Provide the [X, Y] coordinate of the cell's center where the given text is located.  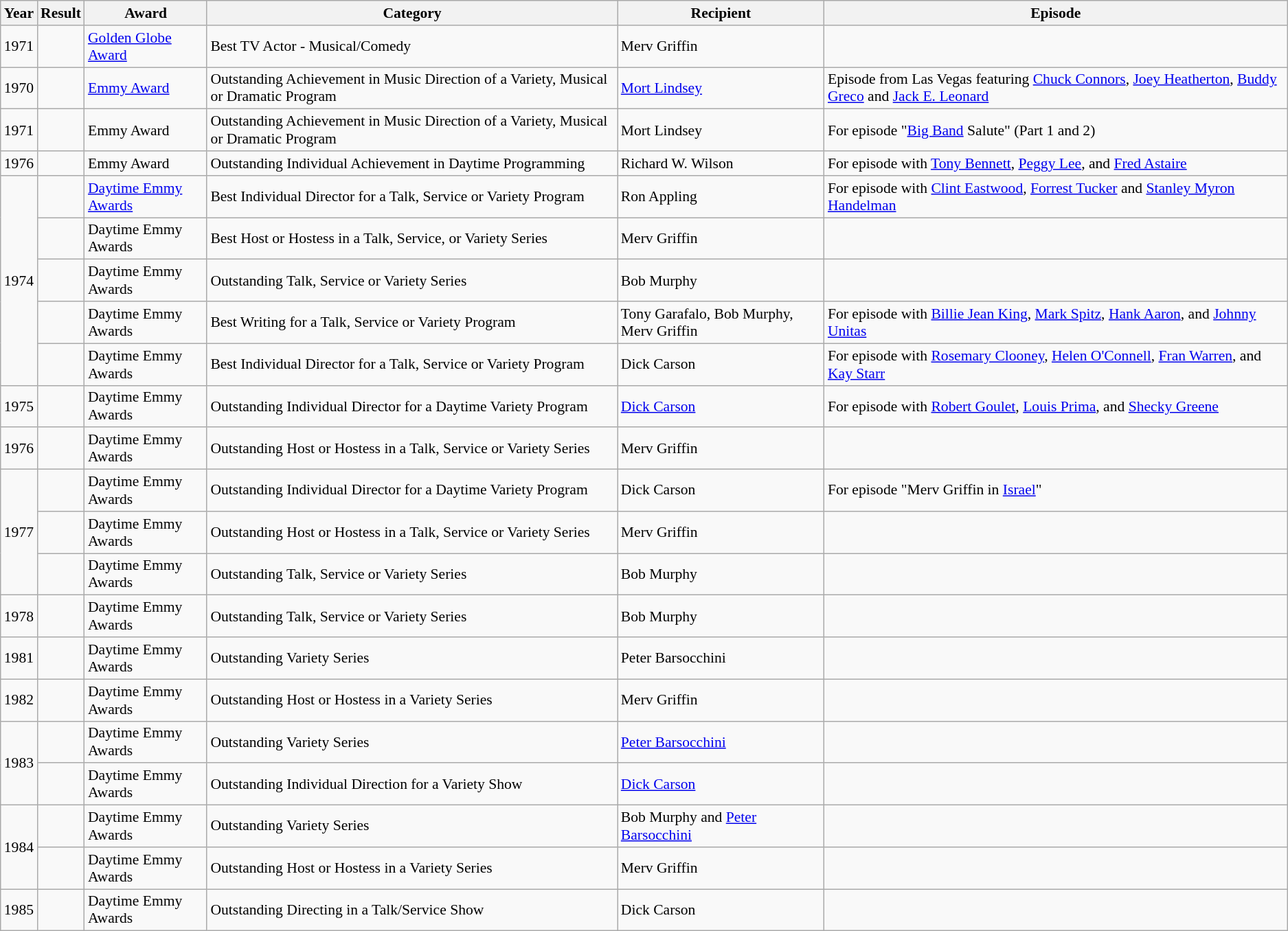
Best TV Actor - Musical/Comedy [412, 47]
Outstanding Directing in a Talk/Service Show [412, 910]
Year [19, 13]
For episode with Tony Bennett, Peggy Lee, and Fred Astaire [1056, 163]
1981 [19, 658]
Episode [1056, 13]
Outstanding Individual Achievement in Daytime Programming [412, 163]
For episode with Rosemary Clooney, Helen O'Connell, Fran Warren, and Kay Starr [1056, 364]
Result [60, 13]
For episode with Billie Jean King, Mark Spitz, Hank Aaron, and Johnny Unitas [1056, 323]
For episode "Big Band Salute" (Part 1 and 2) [1056, 130]
1985 [19, 910]
Episode from Las Vegas featuring Chuck Connors, Joey Heatherton, Buddy Greco and Jack E. Leonard [1056, 88]
Golden Globe Award [146, 47]
1984 [19, 847]
Richard W. Wilson [721, 163]
Outstanding Individual Direction for a Variety Show [412, 784]
Recipient [721, 13]
For episode "Merv Griffin in Israel" [1056, 490]
1970 [19, 88]
Bob Murphy and Peter Barsocchini [721, 827]
1977 [19, 533]
1975 [19, 406]
Category [412, 13]
For episode with Robert Goulet, Louis Prima, and Shecky Greene [1056, 406]
1974 [19, 281]
Tony Garafalo, Bob Murphy, Merv Griffin [721, 323]
Award [146, 13]
For episode with Clint Eastwood, Forrest Tucker and Stanley Myron Handelman [1056, 196]
1978 [19, 617]
1982 [19, 700]
Best Host or Hostess in a Talk, Service, or Variety Series [412, 239]
1983 [19, 763]
Ron Appling [721, 196]
Best Writing for a Talk, Service or Variety Program [412, 323]
